Return the [x, y] coordinate for the center point of the cell that contains the specified text.  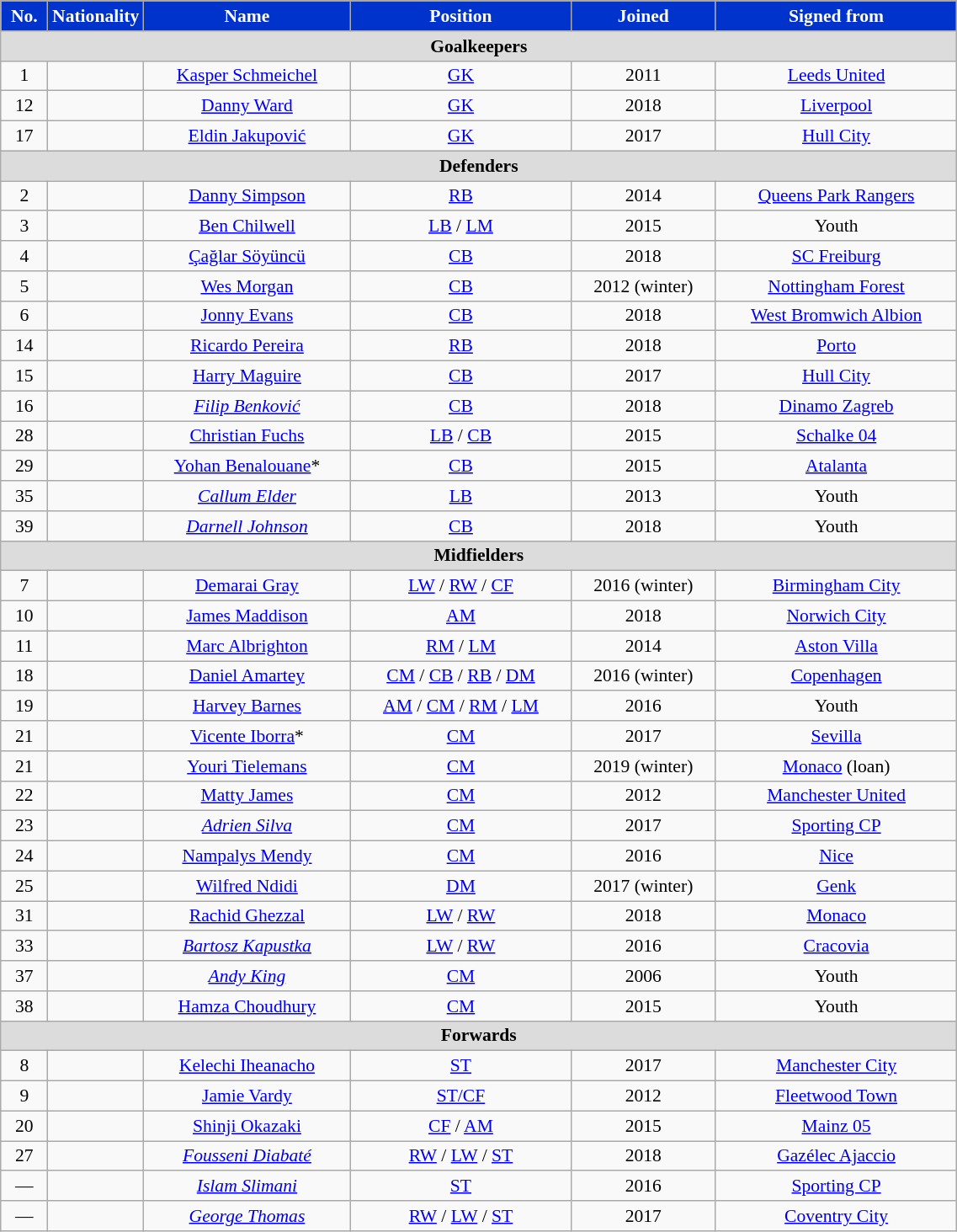
Joined [643, 16]
Gazélec Ajaccio [836, 1156]
1 [24, 76]
Harry Maguire [247, 376]
33 [24, 947]
Yohan Benalouane* [247, 467]
LB / LM [461, 227]
SC Freiburg [836, 256]
2019 (winter) [643, 766]
CF / AM [461, 1126]
Aston Villa [836, 646]
Midfielders [479, 556]
10 [24, 616]
Demarai Gray [247, 586]
16 [24, 406]
Eldin Jakupović [247, 136]
2 [24, 196]
31 [24, 916]
Harvey Barnes [247, 707]
39 [24, 526]
Nice [836, 856]
LB [461, 496]
Mainz 05 [836, 1126]
Signed from [836, 16]
2011 [643, 76]
Ricardo Pereira [247, 346]
Manchester United [836, 796]
Adrien Silva [247, 826]
6 [24, 316]
9 [24, 1096]
Hamza Choudhury [247, 1006]
ST/CF [461, 1096]
2012 (winter) [643, 286]
Andy King [247, 976]
Forwards [479, 1036]
Rachid Ghezzal [247, 916]
22 [24, 796]
James Maddison [247, 616]
35 [24, 496]
Kasper Schmeichel [247, 76]
Shinji Okazaki [247, 1126]
West Bromwich Albion [836, 316]
Wilfred Ndidi [247, 886]
Fousseni Diabaté [247, 1156]
Bartosz Kapustka [247, 947]
No. [24, 16]
Çağlar Söyüncü [247, 256]
Jonny Evans [247, 316]
7 [24, 586]
Nampalys Mendy [247, 856]
Marc Albrighton [247, 646]
3 [24, 227]
2017 (winter) [643, 886]
Matty James [247, 796]
Nationality [96, 16]
Manchester City [836, 1066]
Danny Ward [247, 106]
Genk [836, 886]
Callum Elder [247, 496]
Queens Park Rangers [836, 196]
Coventry City [836, 1216]
CM / CB / RB / DM [461, 676]
Jamie Vardy [247, 1096]
18 [24, 676]
Filip Benković [247, 406]
Birmingham City [836, 586]
27 [24, 1156]
Ben Chilwell [247, 227]
Islam Slimani [247, 1187]
19 [24, 707]
Name [247, 16]
29 [24, 467]
LB / CB [461, 436]
14 [24, 346]
Goalkeepers [479, 46]
Danny Simpson [247, 196]
20 [24, 1126]
Youri Tielemans [247, 766]
Liverpool [836, 106]
Porto [836, 346]
Wes Morgan [247, 286]
Darnell Johnson [247, 526]
Fleetwood Town [836, 1096]
DM [461, 886]
Sevilla [836, 736]
38 [24, 1006]
Nottingham Forest [836, 286]
LW / RW / CF [461, 586]
15 [24, 376]
Schalke 04 [836, 436]
37 [24, 976]
AM / CM / RM / LM [461, 707]
5 [24, 286]
Leeds United [836, 76]
George Thomas [247, 1216]
2013 [643, 496]
23 [24, 826]
Monaco [836, 916]
Position [461, 16]
Monaco (loan) [836, 766]
25 [24, 886]
RM / LM [461, 646]
Kelechi Iheanacho [247, 1066]
Daniel Amartey [247, 676]
2006 [643, 976]
Vicente Iborra* [247, 736]
Norwich City [836, 616]
AM [461, 616]
12 [24, 106]
24 [24, 856]
4 [24, 256]
Copenhagen [836, 676]
Defenders [479, 166]
Atalanta [836, 467]
8 [24, 1066]
11 [24, 646]
Dinamo Zagreb [836, 406]
Christian Fuchs [247, 436]
28 [24, 436]
17 [24, 136]
Cracovia [836, 947]
